Search for the cell housing the specified text and yield its [x, y] center coordinate. 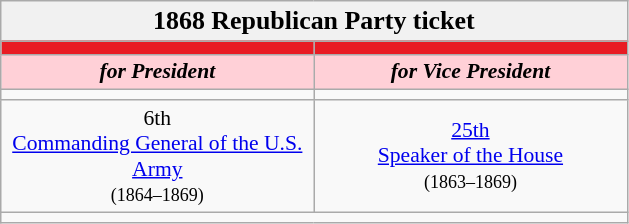
for Vice President [470, 72]
for President [158, 72]
25thSpeaker of the House(1863–1869) [470, 156]
1868 Republican Party ticket [314, 21]
6thCommanding General of the U.S. Army(1864–1869) [158, 156]
